Locate the cell with the specified text and output its [x, y] center coordinate. 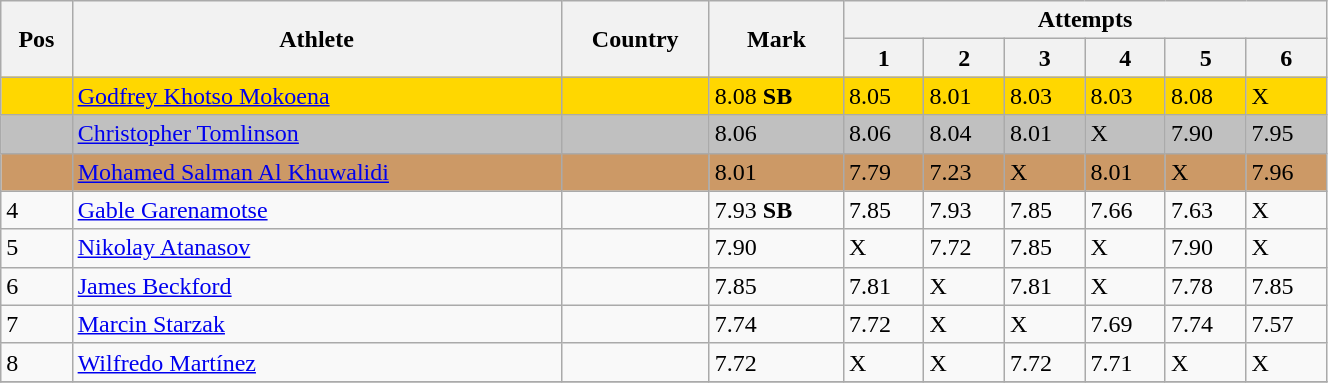
8.08 [1205, 96]
Christopher Tomlinson [316, 134]
7.93 SB [776, 210]
Marcin Starzak [316, 324]
8.08 SB [776, 96]
7.96 [1286, 172]
7.93 [964, 210]
Nikolay Atanasov [316, 248]
7.71 [1125, 362]
Athlete [316, 39]
3 [1044, 58]
7.57 [1286, 324]
Godfrey Khotso Mokoena [316, 96]
James Beckford [316, 286]
1 [883, 58]
8.04 [964, 134]
7.23 [964, 172]
7.66 [1125, 210]
7 [36, 324]
Gable Garenamotse [316, 210]
Attempts [1084, 20]
7.63 [1205, 210]
Wilfredo Martínez [316, 362]
Mohamed Salman Al Khuwalidi [316, 172]
7.95 [1286, 134]
7.79 [883, 172]
Country [635, 39]
8 [36, 362]
2 [964, 58]
Mark [776, 39]
Pos [36, 39]
7.78 [1205, 286]
8.05 [883, 96]
7.69 [1125, 324]
